Return (x, y) of the center of cell containing provided text 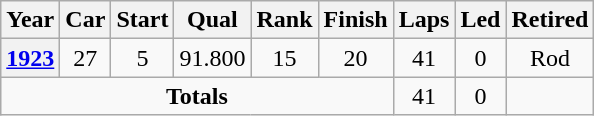
Totals (197, 96)
Rank (284, 20)
Finish (356, 20)
Year (30, 20)
Qual (212, 20)
Rod (550, 58)
Start (142, 20)
5 (142, 58)
20 (356, 58)
Led (480, 20)
1923 (30, 58)
Retired (550, 20)
91.800 (212, 58)
Car (86, 20)
27 (86, 58)
15 (284, 58)
Laps (424, 20)
